Extract the (x, y) coordinate from the center of the cell holding the provided text.  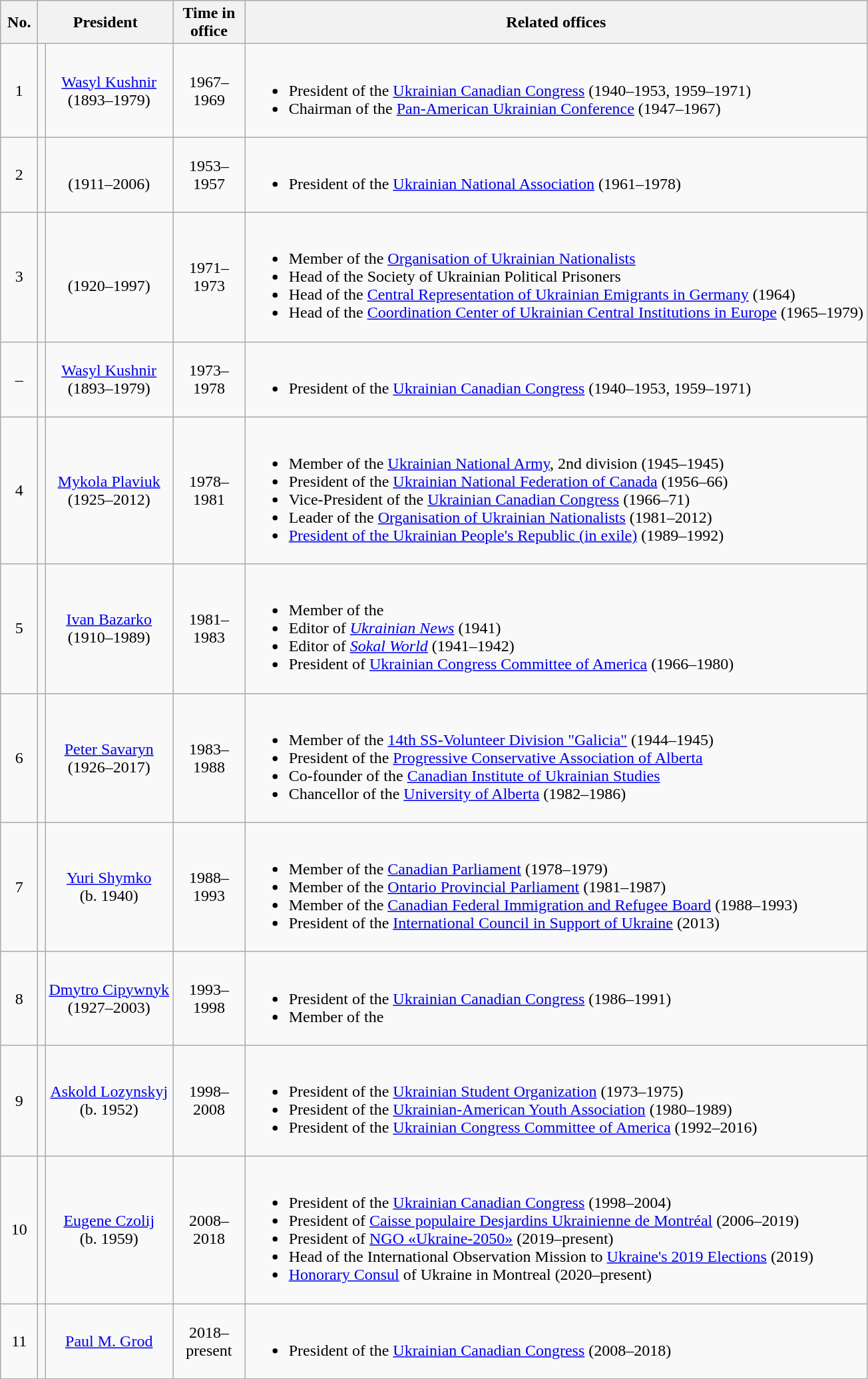
– (19, 380)
Dmytro Cipywnyk(1927–2003) (109, 998)
2008–2018 (209, 1229)
5 (19, 629)
3 (19, 277)
President (105, 23)
Paul M. Grod (109, 1341)
(1920–1997) (109, 277)
2018–present (209, 1341)
1988–1993 (209, 887)
Mykola Plaviuk(1925–2012) (109, 490)
8 (19, 998)
Eugene Czolij(b. 1959) (109, 1229)
1973–1978 (209, 380)
4 (19, 490)
1993–1998 (209, 998)
Yuri Shymko(b. 1940) (109, 887)
Peter Savaryn(1926–2017) (109, 758)
Ivan Bazarko(1910–1989) (109, 629)
1 (19, 91)
No. (19, 23)
1981–1983 (209, 629)
President of the Ukrainian Canadian Congress (1940–1953, 1959–1971)Chairman of the Pan-American Ukrainian Conference (1947–1967) (556, 91)
(1911–2006) (109, 174)
Related offices (556, 23)
9 (19, 1100)
President of the Ukrainian National Association (1961–1978) (556, 174)
6 (19, 758)
Askold Lozynskyj(b. 1952) (109, 1100)
1998–2008 (209, 1100)
1971–1973 (209, 277)
Member of the Editor of Ukrainian News (1941)Editor of Sokal World (1941–1942)President of Ukrainian Congress Committee of America (1966–1980) (556, 629)
11 (19, 1341)
2 (19, 174)
1978–1981 (209, 490)
1983–1988 (209, 758)
7 (19, 887)
President of the Ukrainian Canadian Congress (2008–2018) (556, 1341)
1967–1969 (209, 91)
President of the Ukrainian Canadian Congress (1986–1991)Member of the (556, 998)
10 (19, 1229)
1953–1957 (209, 174)
Time in office (209, 23)
President of the Ukrainian Canadian Congress (1940–1953, 1959–1971) (556, 380)
